Capture the cell that displays the provided text and extract its [X, Y] central coordinate. 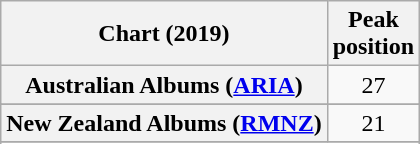
New Zealand Albums (RMNZ) [164, 123]
Chart (2019) [164, 34]
27 [373, 85]
Australian Albums (ARIA) [164, 85]
21 [373, 123]
Peakposition [373, 34]
